Output the (X, Y) coordinate of the center of the cell containing the given text.  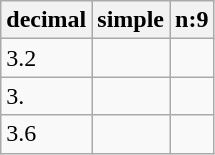
3.6 (46, 134)
3.2 (46, 58)
decimal (46, 20)
3. (46, 96)
simple (131, 20)
n:9 (192, 20)
